Return (x, y) of the center of cell containing provided text 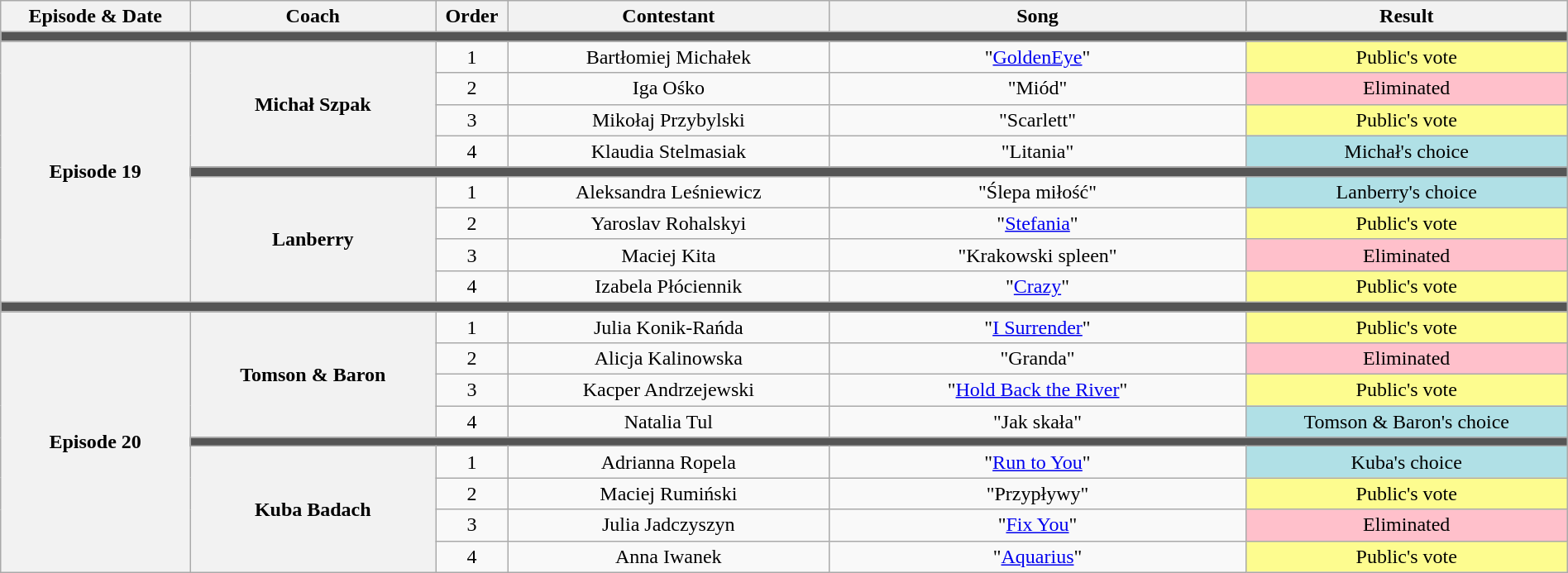
Michał's choice (1406, 151)
"Miód" (1037, 88)
"Hold Back the River" (1037, 390)
Alicja Kalinowska (668, 359)
"I Surrender" (1037, 327)
Natalia Tul (668, 422)
Anna Iwanek (668, 556)
Contestant (668, 17)
"Ślepa miłość" (1037, 192)
"Krakowski spleen" (1037, 255)
Izabela Płóciennik (668, 286)
Kuba Badach (313, 509)
Kacper Andrzejewski (668, 390)
"GoldenEye" (1037, 57)
Lanberry (313, 239)
"Fix You" (1037, 525)
"Jak skała" (1037, 422)
Adrianna Ropela (668, 462)
Tomson & Baron's choice (1406, 422)
Michał Szpak (313, 104)
Maciej Kita (668, 255)
Yaroslav Rohalskyi (668, 223)
Song (1037, 17)
Bartłomiej Michałek (668, 57)
"Scarlett" (1037, 120)
Episode 19 (96, 172)
Episode & Date (96, 17)
"Run to You" (1037, 462)
Mikołaj Przybylski (668, 120)
Klaudia Stelmasiak (668, 151)
Episode 20 (96, 442)
Coach (313, 17)
"Granda" (1037, 359)
"Przypływy" (1037, 494)
"Stefania" (1037, 223)
Order (471, 17)
Lanberry's choice (1406, 192)
"Aquarius" (1037, 556)
Result (1406, 17)
"Litania" (1037, 151)
Aleksandra Leśniewicz (668, 192)
Kuba's choice (1406, 462)
Tomson & Baron (313, 374)
Maciej Rumiński (668, 494)
Julia Jadczyszyn (668, 525)
Julia Konik-Rańda (668, 327)
Iga Ośko (668, 88)
"Crazy" (1037, 286)
